Determine the (X, Y) coordinate at the center of the cell enclosing the given text.  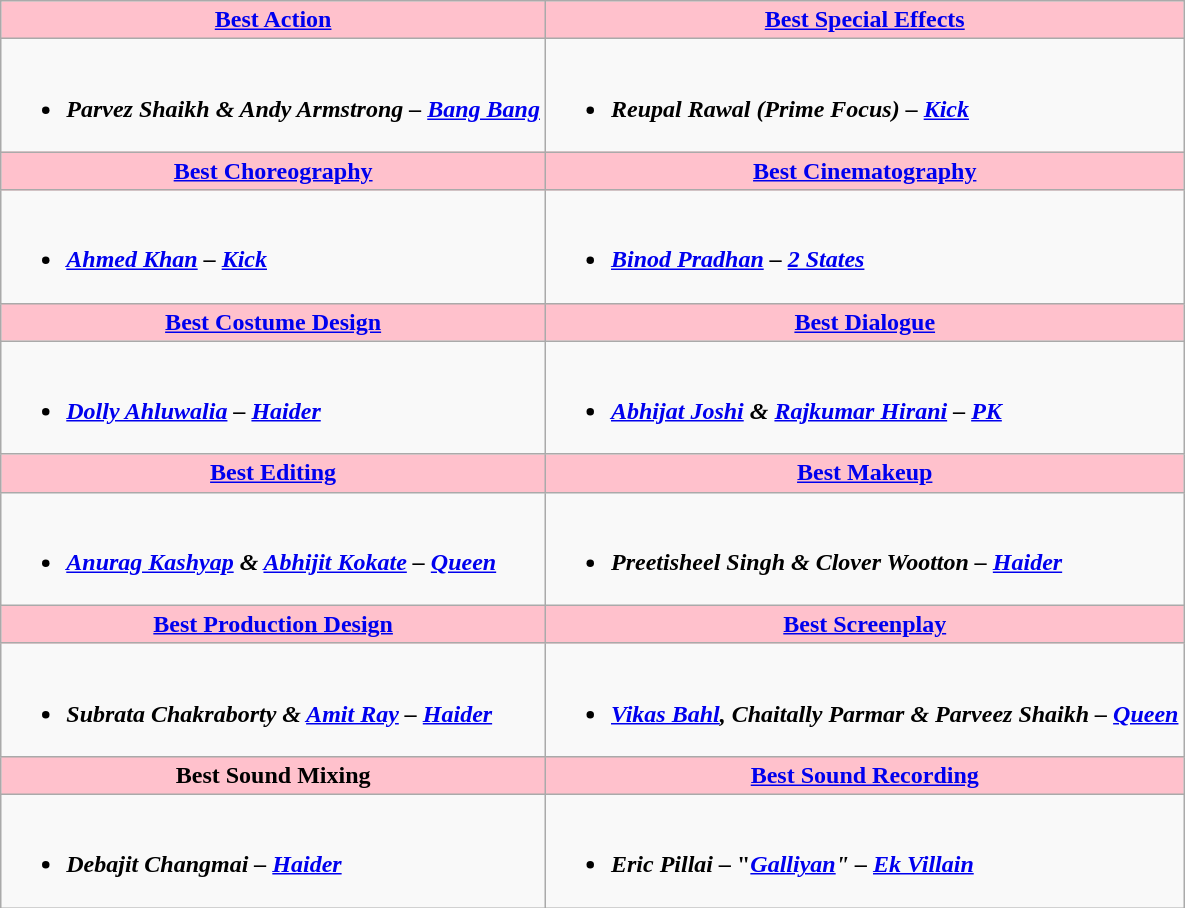
Best Costume Design (274, 322)
Best Choreography (274, 171)
Subrata Chakraborty & Amit Ray – Haider (274, 700)
Anurag Kashyap & Abhijit Kokate – Queen (274, 548)
Preetisheel Singh & Clover Wootton – Haider (864, 548)
Best Makeup (864, 473)
Abhijat Joshi & Rajkumar Hirani – PK (864, 398)
Best Sound Mixing (274, 775)
Best Production Design (274, 624)
Ahmed Khan – Kick (274, 246)
Dolly Ahluwalia – Haider (274, 398)
Debajit Changmai – Haider (274, 850)
Best Sound Recording (864, 775)
Best Screenplay (864, 624)
Best Cinematography (864, 171)
Binod Pradhan – 2 States (864, 246)
Best Dialogue (864, 322)
Best Special Effects (864, 20)
Vikas Bahl, Chaitally Parmar & Parveez Shaikh – Queen (864, 700)
Reupal Rawal (Prime Focus) – Kick (864, 96)
Eric Pillai – "Galliyan" – Ek Villain (864, 850)
Best Action (274, 20)
Best Editing (274, 473)
Parvez Shaikh & Andy Armstrong – Bang Bang (274, 96)
